From the cell containing the given text, extract its center point as (X, Y) coordinate. 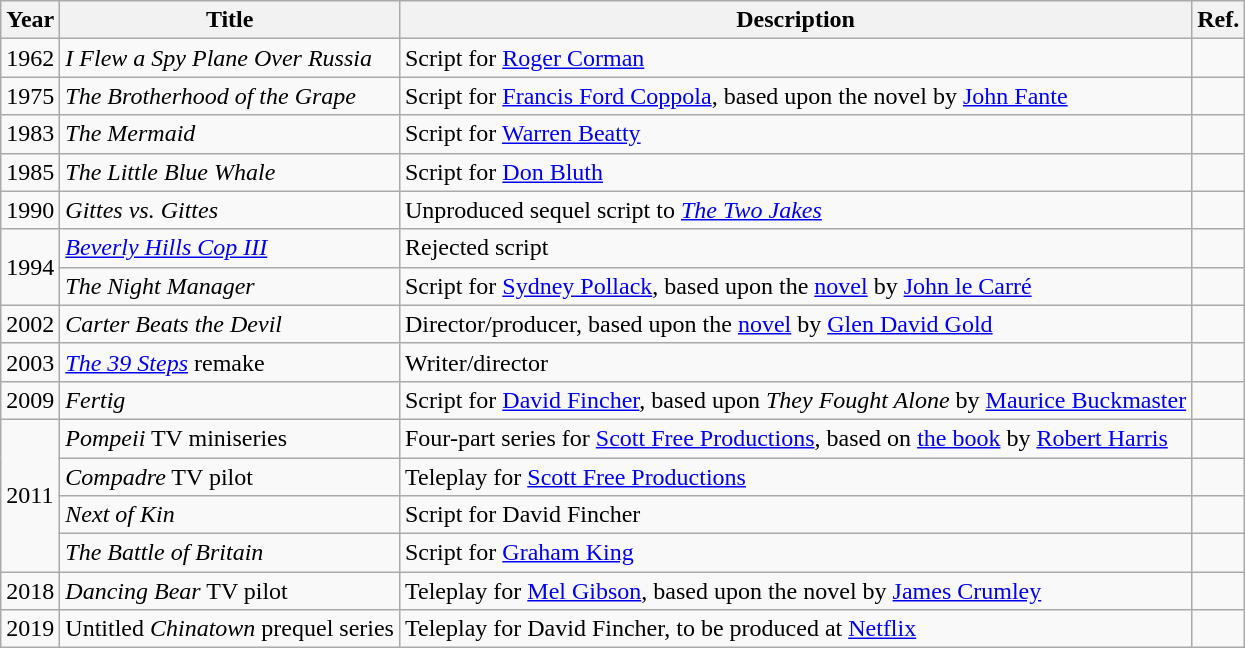
The Brotherhood of the Grape (230, 96)
Teleplay for David Fincher, to be produced at Netflix (795, 629)
Script for David Fincher (795, 515)
Dancing Bear TV pilot (230, 591)
Four-part series for Scott Free Productions, based on the book by Robert Harris (795, 438)
Untitled Chinatown prequel series (230, 629)
Script for Roger Corman (795, 58)
Script for Sydney Pollack, based upon the novel by John le Carré (795, 286)
Year (30, 20)
2003 (30, 362)
Script for Don Bluth (795, 172)
Script for David Fincher, based upon They Fought Alone by Maurice Buckmaster (795, 400)
2009 (30, 400)
Teleplay for Scott Free Productions (795, 477)
1962 (30, 58)
The Battle of Britain (230, 553)
Next of Kin (230, 515)
The Little Blue Whale (230, 172)
Beverly Hills Cop III (230, 248)
1994 (30, 267)
Carter Beats the Devil (230, 324)
Fertig (230, 400)
Description (795, 20)
Ref. (1218, 20)
Pompeii TV miniseries (230, 438)
Teleplay for Mel Gibson, based upon the novel by James Crumley (795, 591)
1975 (30, 96)
Gittes vs. Gittes (230, 210)
Director/producer, based upon the novel by Glen David Gold (795, 324)
I Flew a Spy Plane Over Russia (230, 58)
2019 (30, 629)
Compadre TV pilot (230, 477)
2002 (30, 324)
Writer/director (795, 362)
Title (230, 20)
The Night Manager (230, 286)
Script for Francis Ford Coppola, based upon the novel by John Fante (795, 96)
Script for Graham King (795, 553)
1983 (30, 134)
The Mermaid (230, 134)
Unproduced sequel script to The Two Jakes (795, 210)
Script for Warren Beatty (795, 134)
2011 (30, 495)
1985 (30, 172)
Rejected script (795, 248)
2018 (30, 591)
1990 (30, 210)
The 39 Steps remake (230, 362)
